Detect which cell encompasses the target text, then output its (X, Y) center coordinate. 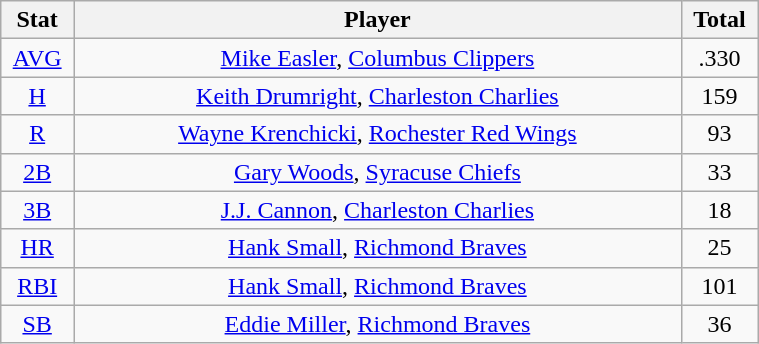
25 (719, 248)
93 (719, 134)
R (38, 134)
Eddie Miller, Richmond Braves (378, 324)
RBI (38, 286)
Total (719, 20)
159 (719, 96)
SB (38, 324)
33 (719, 172)
Mike Easler, Columbus Clippers (378, 58)
101 (719, 286)
Stat (38, 20)
Wayne Krenchicki, Rochester Red Wings (378, 134)
AVG (38, 58)
18 (719, 210)
36 (719, 324)
2B (38, 172)
HR (38, 248)
3B (38, 210)
H (38, 96)
Player (378, 20)
.330 (719, 58)
Keith Drumright, Charleston Charlies (378, 96)
Gary Woods, Syracuse Chiefs (378, 172)
J.J. Cannon, Charleston Charlies (378, 210)
